Output the [x, y] coordinate of the center of the cell containing the given text.  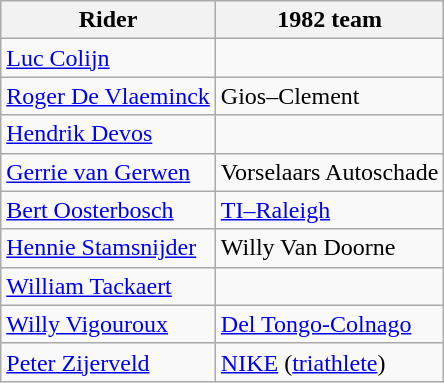
Bert Oosterbosch [108, 210]
Del Tongo-Colnago [330, 324]
Rider [108, 20]
Gios–Clement [330, 96]
TI–Raleigh [330, 210]
Gerrie van Gerwen [108, 172]
Willy Van Doorne [330, 248]
Vorselaars Autoschade [330, 172]
Hendrik Devos [108, 134]
Hennie Stamsnijder [108, 248]
1982 team [330, 20]
Willy Vigouroux [108, 324]
Peter Zijerveld [108, 362]
William Tackaert [108, 286]
NIKE (triathlete) [330, 362]
Luc Colijn [108, 58]
Roger De Vlaeminck [108, 96]
